Identify which cell holds the provided text, then report its [x, y] central coordinate. 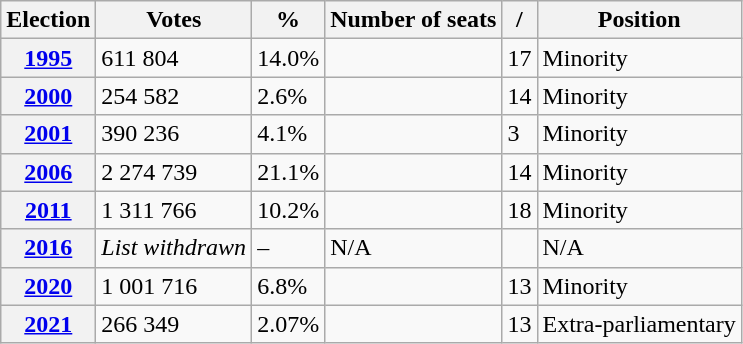
14.0% [288, 58]
17 [520, 58]
% [288, 20]
21.1% [288, 172]
2021 [48, 324]
– [288, 248]
254 582 [174, 96]
List withdrawn [174, 248]
3 [520, 134]
10.2% [288, 210]
2016 [48, 248]
2006 [48, 172]
2020 [48, 286]
Election [48, 20]
4.1% [288, 134]
Number of seats [414, 20]
18 [520, 210]
2 274 739 [174, 172]
/ [520, 20]
2.6% [288, 96]
1 001 716 [174, 286]
1995 [48, 58]
2001 [48, 134]
266 349 [174, 324]
611 804 [174, 58]
Extra-parliamentary [639, 324]
2.07% [288, 324]
6.8% [288, 286]
390 236 [174, 134]
2011 [48, 210]
Position [639, 20]
Votes [174, 20]
1 311 766 [174, 210]
2000 [48, 96]
